Detect which cell encompasses the target text, then output its [x, y] center coordinate. 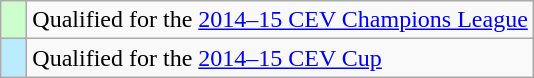
Qualified for the 2014–15 CEV Cup [280, 58]
Qualified for the 2014–15 CEV Champions League [280, 20]
